Identify which cell holds the provided text, then report its [x, y] central coordinate. 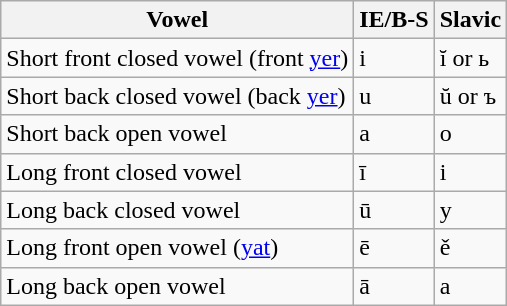
ě [470, 248]
ū [394, 210]
ī [394, 172]
Long back closed vowel [178, 210]
Short back closed vowel (back yer) [178, 96]
ĭ or ь [470, 58]
ŭ or ъ [470, 96]
Long front open vowel (yat) [178, 248]
IE/B-S [394, 20]
Short back open vowel [178, 134]
Long back open vowel [178, 286]
Vowel [178, 20]
Short front closed vowel (front yer) [178, 58]
o [470, 134]
ā [394, 286]
ē [394, 248]
y [470, 210]
Long front closed vowel [178, 172]
u [394, 96]
Slavic [470, 20]
